Detect which cell encompasses the target text, then output its (X, Y) center coordinate. 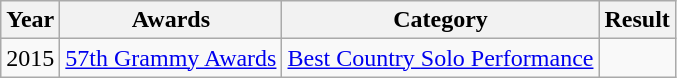
Year (30, 20)
Result (637, 20)
Category (440, 20)
Awards (171, 20)
2015 (30, 58)
57th Grammy Awards (171, 58)
Best Country Solo Performance (440, 58)
